Scan for the cell matching the given text and deliver its [x, y] coordinate at center. 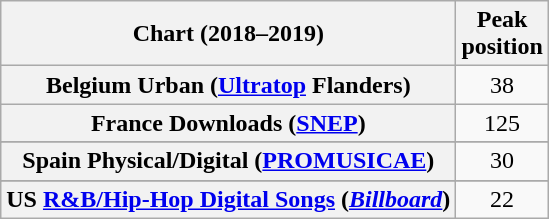
38 [502, 85]
US R&B/Hip-Hop Digital Songs (Billboard) [228, 199]
125 [502, 123]
30 [502, 161]
Chart (2018–2019) [228, 34]
Spain Physical/Digital (PROMUSICAE) [228, 161]
Peakposition [502, 34]
France Downloads (SNEP) [228, 123]
22 [502, 199]
Belgium Urban (Ultratop Flanders) [228, 85]
